Detect which cell encompasses the target text, then output its [X, Y] center coordinate. 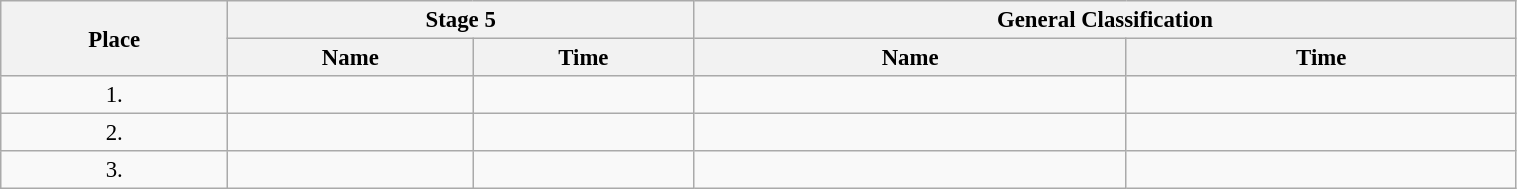
2. [114, 133]
General Classification [1105, 20]
1. [114, 95]
Stage 5 [461, 20]
Place [114, 38]
3. [114, 170]
